Pinpoint the cell where the given text exists, returning its (x, y) midpoint coordinate. 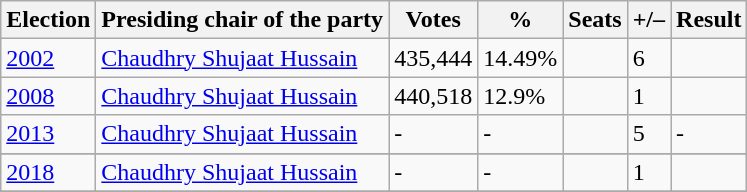
Seats (595, 20)
12.9% (520, 96)
2013 (48, 134)
% (520, 20)
Presiding chair of the party (242, 20)
+/– (648, 20)
Result (709, 20)
5 (648, 134)
14.49% (520, 58)
2002 (48, 58)
2018 (48, 172)
6 (648, 58)
Election (48, 20)
440,518 (434, 96)
Votes (434, 20)
435,444 (434, 58)
2008 (48, 96)
